Output the (X, Y) coordinate of the center of the cell containing the given text.  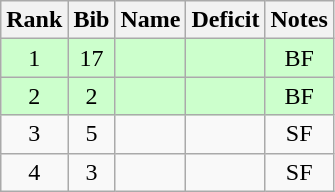
Deficit (226, 20)
Notes (299, 20)
5 (92, 134)
Rank (34, 20)
4 (34, 172)
1 (34, 58)
Name (150, 20)
17 (92, 58)
Bib (92, 20)
